From the cell containing the given text, extract its center point as [X, Y] coordinate. 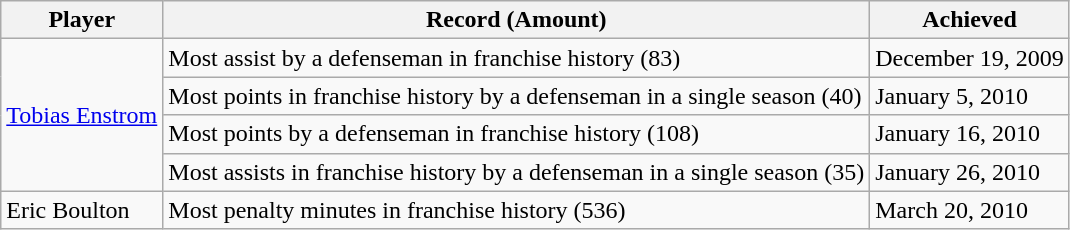
January 26, 2010 [970, 172]
Tobias Enstrom [82, 115]
Most penalty minutes in franchise history (536) [516, 210]
January 5, 2010 [970, 96]
Most points by a defenseman in franchise history (108) [516, 134]
Most assists in franchise history by a defenseman in a single season (35) [516, 172]
Achieved [970, 20]
Eric Boulton [82, 210]
Player [82, 20]
March 20, 2010 [970, 210]
January 16, 2010 [970, 134]
Record (Amount) [516, 20]
December 19, 2009 [970, 58]
Most assist by a defenseman in franchise history (83) [516, 58]
Most points in franchise history by a defenseman in a single season (40) [516, 96]
